Detect which cell encompasses the target text, then output its [X, Y] center coordinate. 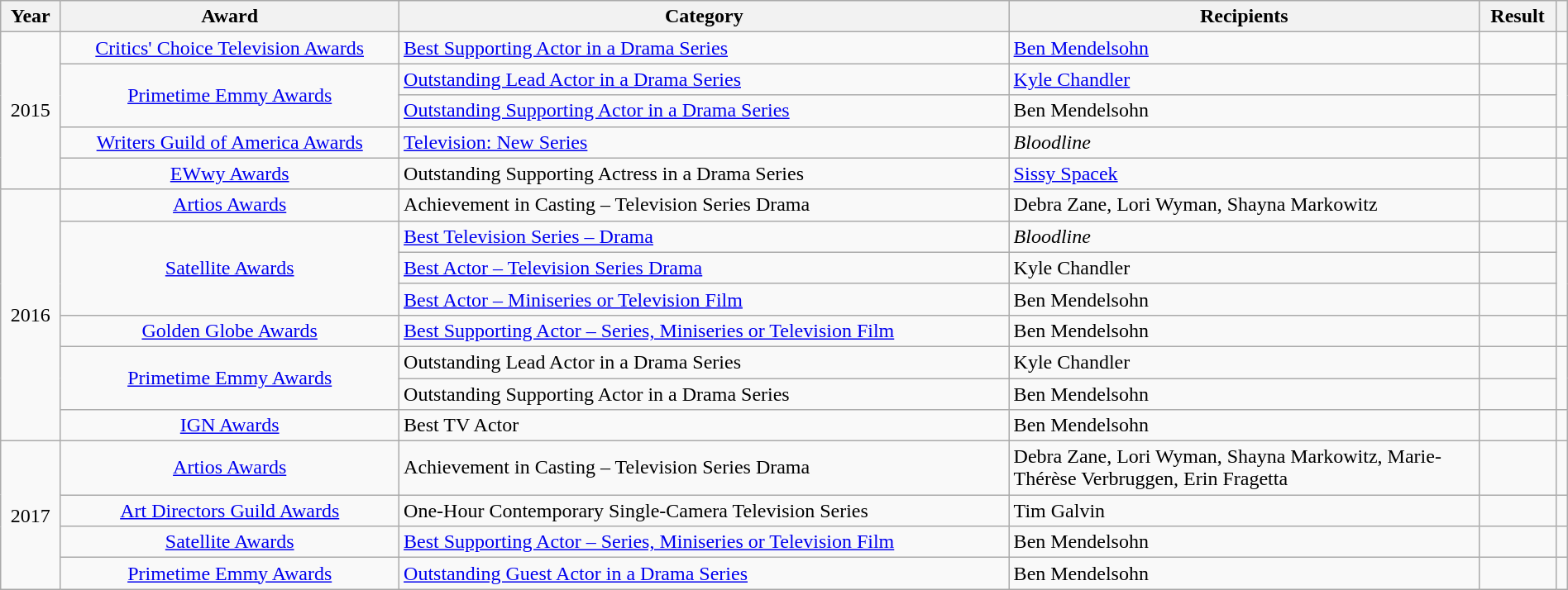
Outstanding Supporting Actress in a Drama Series [705, 174]
Award [230, 17]
Sissy Spacek [1244, 174]
Result [1517, 17]
Best TV Actor [705, 426]
Best Actor – Television Series Drama [705, 268]
Television: New Series [705, 142]
Critics' Choice Television Awards [230, 48]
IGN Awards [230, 426]
Debra Zane, Lori Wyman, Shayna Markowitz [1244, 205]
Writers Guild of America Awards [230, 142]
2015 [31, 111]
Recipients [1244, 17]
Art Directors Guild Awards [230, 511]
Year [31, 17]
Best Actor – Miniseries or Television Film [705, 299]
One-Hour Contemporary Single-Camera Television Series [705, 511]
2017 [31, 516]
Best Supporting Actor in a Drama Series [705, 48]
Outstanding Guest Actor in a Drama Series [705, 573]
Best Television Series – Drama [705, 236]
Category [705, 17]
Debra Zane, Lori Wyman, Shayna Markowitz, Marie-Thérèse Verbruggen, Erin Fragetta [1244, 468]
Tim Galvin [1244, 511]
Golden Globe Awards [230, 331]
2016 [31, 315]
EWwy Awards [230, 174]
